Find where the given text appears and provide that cell's center as (x, y) coordinate. 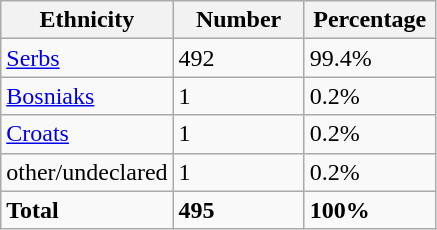
Serbs (87, 58)
Percentage (370, 20)
Total (87, 210)
99.4% (370, 58)
Croats (87, 134)
495 (238, 210)
492 (238, 58)
Bosniaks (87, 96)
Number (238, 20)
other/undeclared (87, 172)
100% (370, 210)
Ethnicity (87, 20)
